Return [X, Y] of the center of cell containing provided text 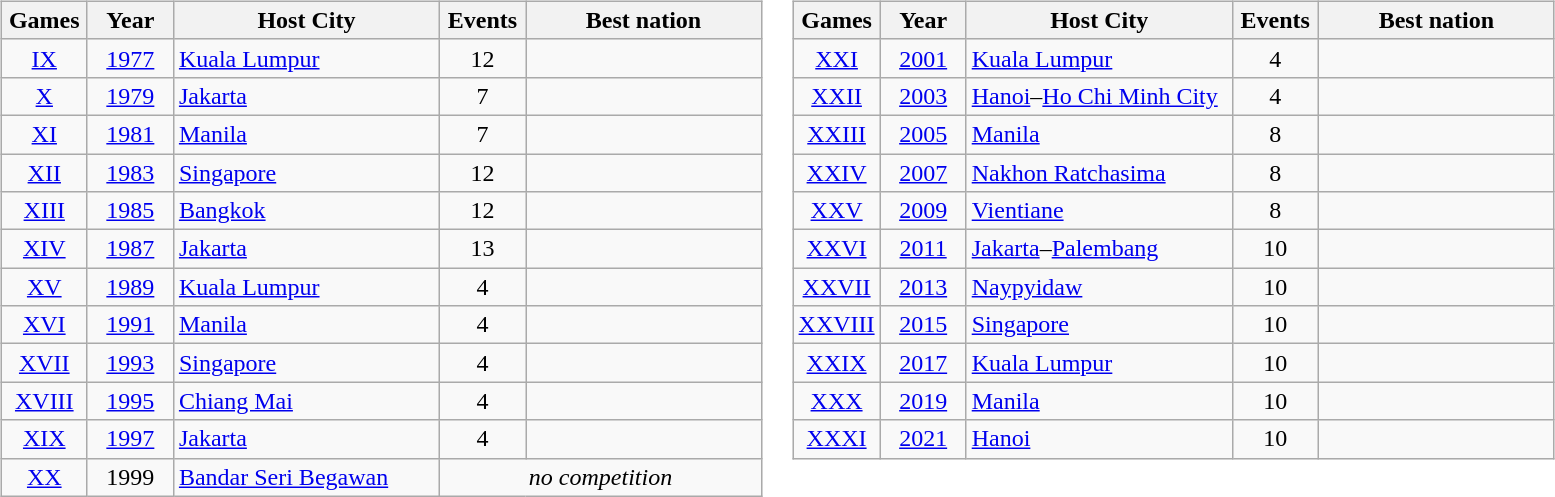
XIII [44, 211]
no competition [600, 477]
1989 [130, 287]
1991 [130, 325]
XVI [44, 325]
Jakarta–Palembang [1099, 249]
IX [44, 58]
Vientiane [1099, 211]
XXVIII [836, 325]
X [44, 96]
XVII [44, 363]
2013 [923, 287]
XI [44, 134]
2015 [923, 325]
XIX [44, 439]
Nakhon Ratchasima [1099, 173]
Naypyidaw [1099, 287]
1979 [130, 96]
XVIII [44, 401]
1995 [130, 401]
2009 [923, 211]
XXXI [836, 439]
1993 [130, 363]
1985 [130, 211]
XXVI [836, 249]
XXX [836, 401]
1987 [130, 249]
1981 [130, 134]
Hanoi–Ho Chi Minh City [1099, 96]
XXI [836, 58]
2003 [923, 96]
XV [44, 287]
2017 [923, 363]
2007 [923, 173]
XXIII [836, 134]
XXIX [836, 363]
1977 [130, 58]
1983 [130, 173]
2019 [923, 401]
2021 [923, 439]
XIV [44, 249]
Hanoi [1099, 439]
Bandar Seri Begawan [306, 477]
2005 [923, 134]
XXII [836, 96]
13 [482, 249]
XXV [836, 211]
XXIV [836, 173]
2001 [923, 58]
2011 [923, 249]
Bangkok [306, 211]
XX [44, 477]
Chiang Mai [306, 401]
XXVII [836, 287]
1999 [130, 477]
XII [44, 173]
1997 [130, 439]
